Search for the cell housing the specified text and yield its (x, y) center coordinate. 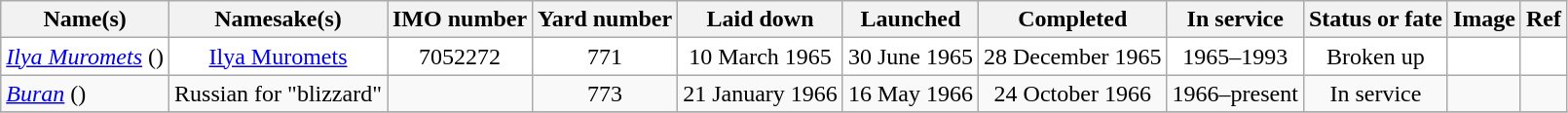
1966–present (1235, 94)
Yard number (606, 19)
771 (606, 56)
16 May 1966 (910, 94)
28 December 1965 (1072, 56)
Launched (910, 19)
Broken up (1375, 56)
Image (1484, 19)
Completed (1072, 19)
Ilya Muromets () (86, 56)
1965–1993 (1235, 56)
Ref (1543, 19)
Buran () (86, 94)
Russian for "blizzard" (279, 94)
24 October 1966 (1072, 94)
Status or fate (1375, 19)
773 (606, 94)
Name(s) (86, 19)
7052272 (460, 56)
Laid down (761, 19)
Ilya Muromets (279, 56)
10 March 1965 (761, 56)
Namesake(s) (279, 19)
IMO number (460, 19)
21 January 1966 (761, 94)
30 June 1965 (910, 56)
